Find where the given text appears and provide that cell's center as [X, Y] coordinate. 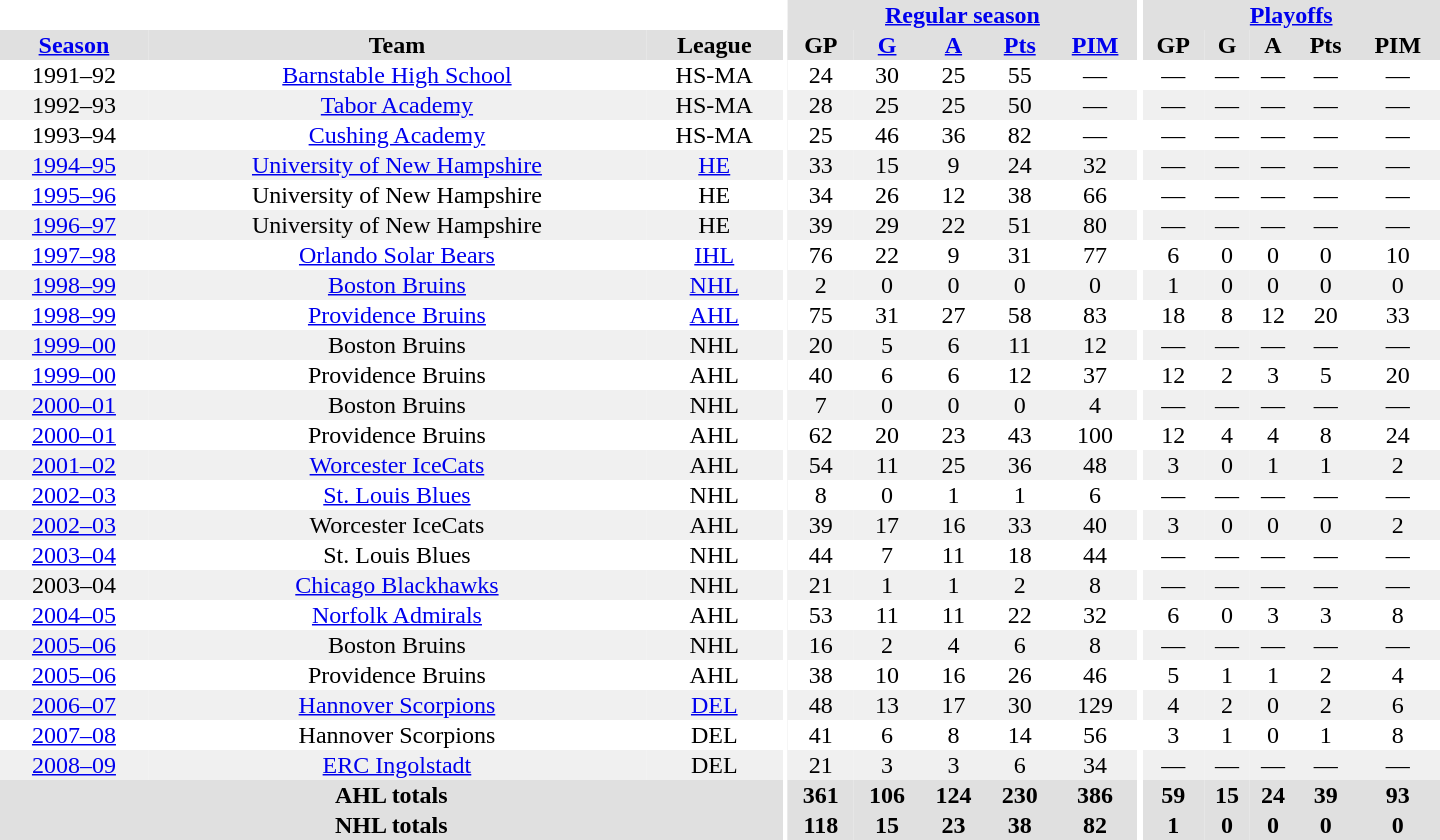
28 [821, 105]
1997–98 [74, 255]
106 [887, 795]
55 [1020, 75]
1991–92 [74, 75]
53 [821, 615]
83 [1095, 315]
Regular season [963, 15]
54 [821, 465]
76 [821, 255]
1995–96 [74, 195]
Barnstable High School [397, 75]
NHL totals [392, 825]
386 [1095, 795]
Cushing Academy [397, 135]
80 [1095, 225]
66 [1095, 195]
37 [1095, 375]
2008–09 [74, 765]
361 [821, 795]
124 [953, 795]
2001–02 [74, 465]
IHL [714, 255]
43 [1020, 435]
ERC Ingolstadt [397, 765]
1993–94 [74, 135]
2004–05 [74, 615]
230 [1020, 795]
56 [1095, 735]
29 [887, 225]
13 [887, 705]
1992–93 [74, 105]
51 [1020, 225]
58 [1020, 315]
Playoffs [1291, 15]
Norfolk Admirals [397, 615]
50 [1020, 105]
AHL totals [392, 795]
75 [821, 315]
1996–97 [74, 225]
77 [1095, 255]
Tabor Academy [397, 105]
2007–08 [74, 735]
Team [397, 45]
59 [1173, 795]
129 [1095, 705]
41 [821, 735]
League [714, 45]
93 [1398, 795]
100 [1095, 435]
Season [74, 45]
118 [821, 825]
27 [953, 315]
2006–07 [74, 705]
Orlando Solar Bears [397, 255]
14 [1020, 735]
62 [821, 435]
Chicago Blackhawks [397, 585]
1994–95 [74, 165]
